Search for the cell housing the specified text and yield its (X, Y) center coordinate. 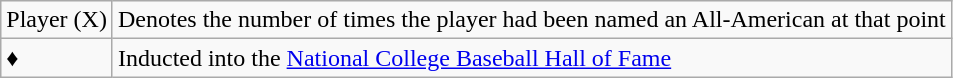
♦ (57, 58)
Inducted into the National College Baseball Hall of Fame (532, 58)
Player (X) (57, 20)
Denotes the number of times the player had been named an All-American at that point (532, 20)
